Determine the (X, Y) coordinate at the center of the cell enclosing the given text.  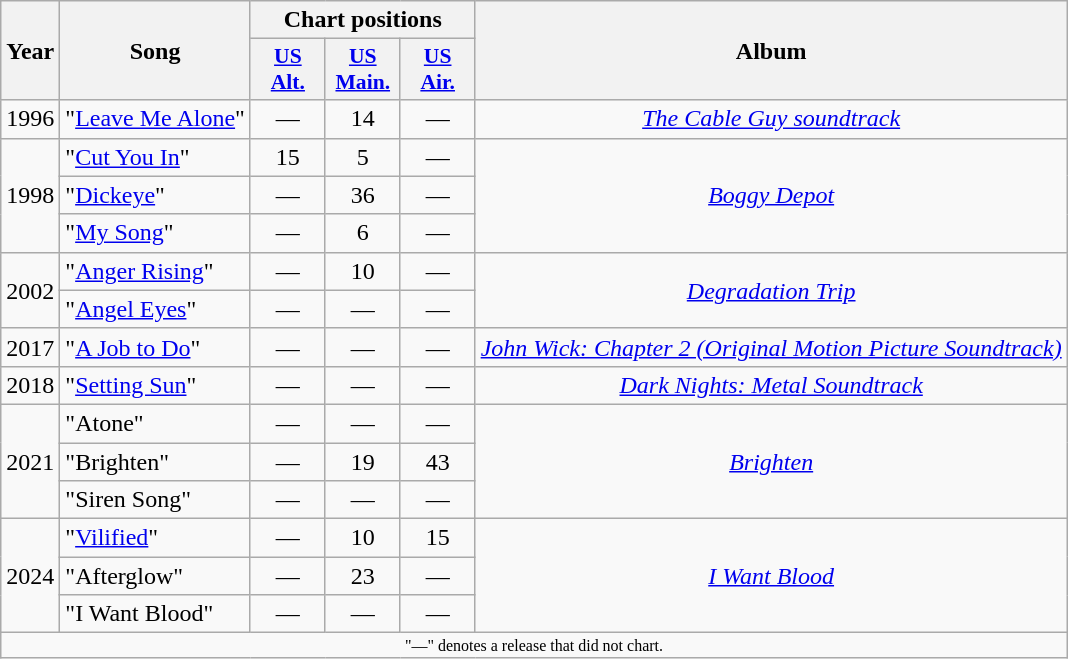
"Anger Rising" (156, 271)
2018 (30, 385)
USMain. (362, 70)
Boggy Depot (771, 195)
2002 (30, 290)
"Siren Song" (156, 500)
The Cable Guy soundtrack (771, 119)
43 (438, 461)
Album (771, 50)
23 (362, 576)
Degradation Trip (771, 290)
1998 (30, 195)
Song (156, 50)
I Want Blood (771, 576)
John Wick: Chapter 2 (Original Motion Picture Soundtrack) (771, 347)
"Setting Sun" (156, 385)
2024 (30, 576)
"My Song" (156, 233)
"Cut You In" (156, 157)
14 (362, 119)
19 (362, 461)
1996 (30, 119)
"—" denotes a release that did not chart. (534, 645)
"Atone" (156, 423)
2021 (30, 461)
"Afterglow" (156, 576)
Dark Nights: Metal Soundtrack (771, 385)
"Angel Eyes" (156, 309)
Chart positions (362, 20)
"Dickeye" (156, 195)
USAlt. (288, 70)
Brighten (771, 461)
"Vilified" (156, 538)
Year (30, 50)
"Brighten" (156, 461)
USAir. (438, 70)
5 (362, 157)
2017 (30, 347)
6 (362, 233)
"I Want Blood" (156, 614)
"A Job to Do" (156, 347)
36 (362, 195)
"Leave Me Alone" (156, 119)
